Output the (X, Y) coordinate of the center of the cell containing the given text.  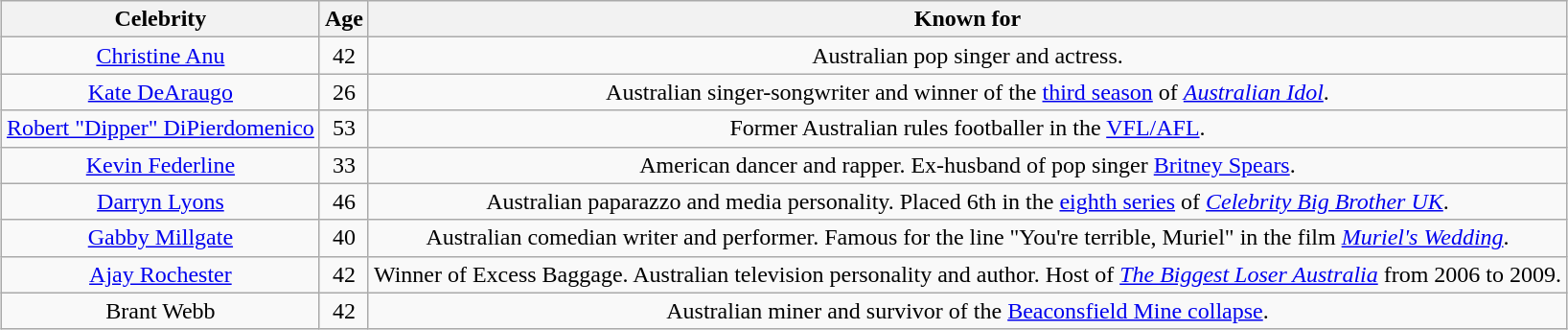
Known for (967, 19)
Ajay Rochester (160, 274)
Darryn Lyons (160, 201)
Australian paparazzo and media personality. Placed 6th in the eighth series of Celebrity Big Brother UK. (967, 201)
American dancer and rapper. Ex-husband of pop singer Britney Spears. (967, 165)
Australian comedian writer and performer. Famous for the line "You're terrible, Muriel" in the film Muriel's Wedding. (967, 238)
Australian pop singer and actress. (967, 56)
Kevin Federline (160, 165)
Celebrity (160, 19)
53 (343, 129)
Winner of Excess Baggage. Australian television personality and author. Host of The Biggest Loser Australia from 2006 to 2009. (967, 274)
Former Australian rules footballer in the VFL/AFL. (967, 129)
Australian singer-songwriter and winner of the third season of Australian Idol. (967, 92)
Kate DeAraugo (160, 92)
Robert "Dipper" DiPierdomenico (160, 129)
Christine Anu (160, 56)
Gabby Millgate (160, 238)
Age (343, 19)
Australian miner and survivor of the Beaconsfield Mine collapse. (967, 311)
40 (343, 238)
33 (343, 165)
Brant Webb (160, 311)
26 (343, 92)
46 (343, 201)
